Provide the [x, y] coordinate of the cell's center where the given text is located.  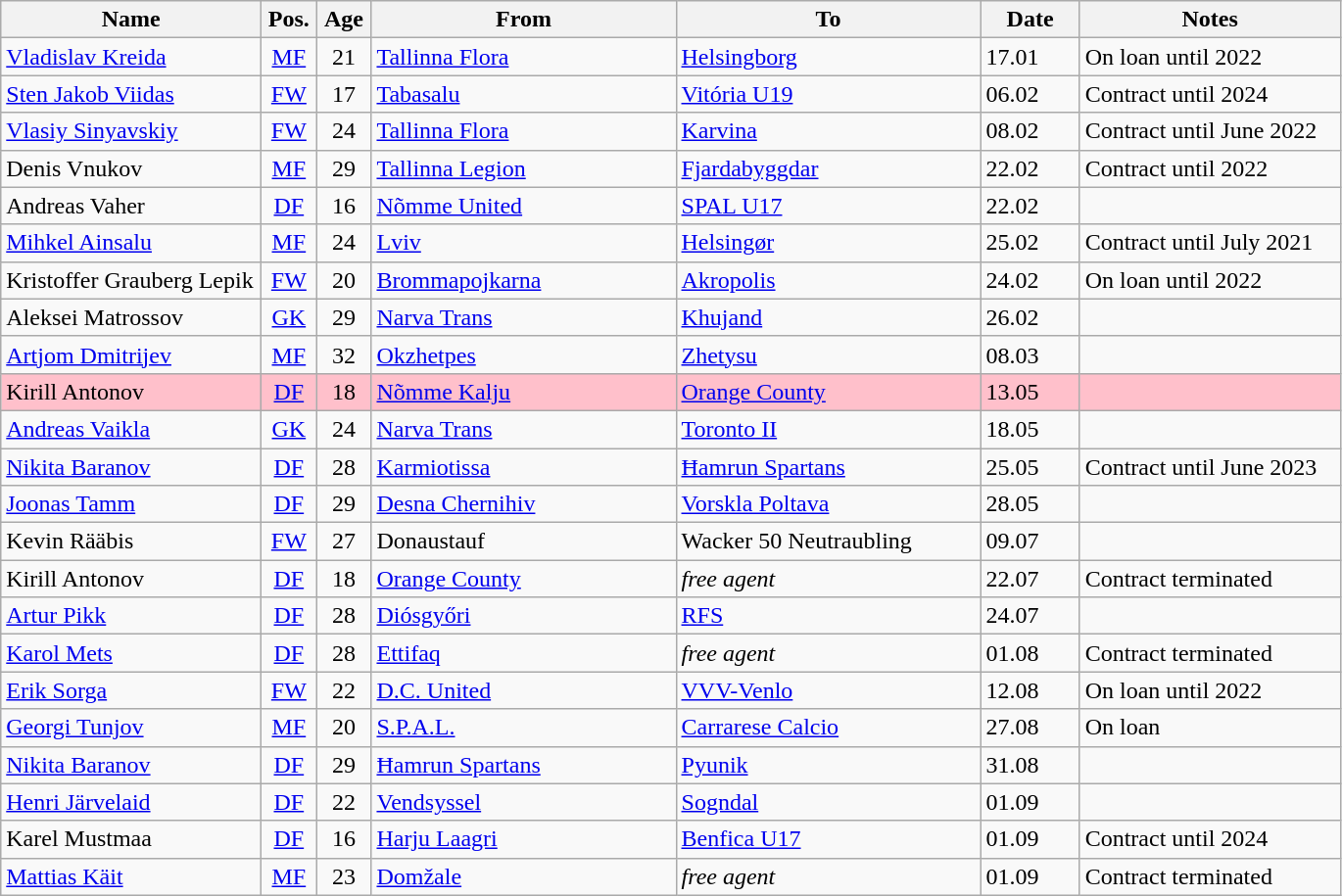
Tabasalu [523, 94]
08.03 [1030, 354]
Benfica U17 [829, 839]
Sogndal [829, 802]
Andreas Vaikla [131, 429]
31.08 [1030, 765]
Helsingborg [829, 57]
28.05 [1030, 504]
Karmiotissa [523, 467]
RFS [829, 616]
Artjom Dmitrijev [131, 354]
Ettifaq [523, 653]
Mattias Käit [131, 876]
From [523, 20]
Erik Sorga [131, 690]
08.02 [1030, 131]
Contract until July 2021 [1210, 243]
18.05 [1030, 429]
Mihkel Ainsalu [131, 243]
17 [344, 94]
Artur Pikk [131, 616]
Kristoffer Grauberg Lepik [131, 280]
Tallinna Legion [523, 168]
Denis Vnukov [131, 168]
Name [131, 20]
12.08 [1030, 690]
On loan [1210, 728]
Pyunik [829, 765]
Pos. [289, 20]
Sten Jakob Viidas [131, 94]
Date [1030, 20]
13.05 [1030, 392]
Vitória U19 [829, 94]
Toronto II [829, 429]
06.02 [1030, 94]
25.05 [1030, 467]
17.01 [1030, 57]
To [829, 20]
Aleksei Matrossov [131, 317]
Brommapojkarna [523, 280]
22.07 [1030, 579]
Karel Mustmaa [131, 839]
Akropolis [829, 280]
Karvina [829, 131]
Vlasiy Sinyavskiy [131, 131]
Henri Järvelaid [131, 802]
Domžale [523, 876]
23 [344, 876]
Vendsyssel [523, 802]
Harju Laagri [523, 839]
Nõmme Kalju [523, 392]
Donaustauf [523, 542]
S.P.A.L. [523, 728]
Desna Chernihiv [523, 504]
Karol Mets [131, 653]
Zhetysu [829, 354]
Helsingør [829, 243]
Diósgyőri [523, 616]
Nõmme United [523, 206]
Carrarese Calcio [829, 728]
25.02 [1030, 243]
Contract until June 2023 [1210, 467]
VVV-Venlo [829, 690]
Joonas Tamm [131, 504]
24.07 [1030, 616]
Lviv [523, 243]
01.08 [1030, 653]
Georgi Tunjov [131, 728]
Okzhetpes [523, 354]
Contract until 2022 [1210, 168]
Wacker 50 Neutraubling [829, 542]
Notes [1210, 20]
D.C. United [523, 690]
Age [344, 20]
21 [344, 57]
Vorskla Poltava [829, 504]
Contract until June 2022 [1210, 131]
27.08 [1030, 728]
27 [344, 542]
26.02 [1030, 317]
Vladislav Kreida [131, 57]
SPAL U17 [829, 206]
32 [344, 354]
24.02 [1030, 280]
Fjardabyggdar [829, 168]
Kevin Rääbis [131, 542]
Andreas Vaher [131, 206]
09.07 [1030, 542]
Khujand [829, 317]
